Detect which cell encompasses the target text, then output its (X, Y) center coordinate. 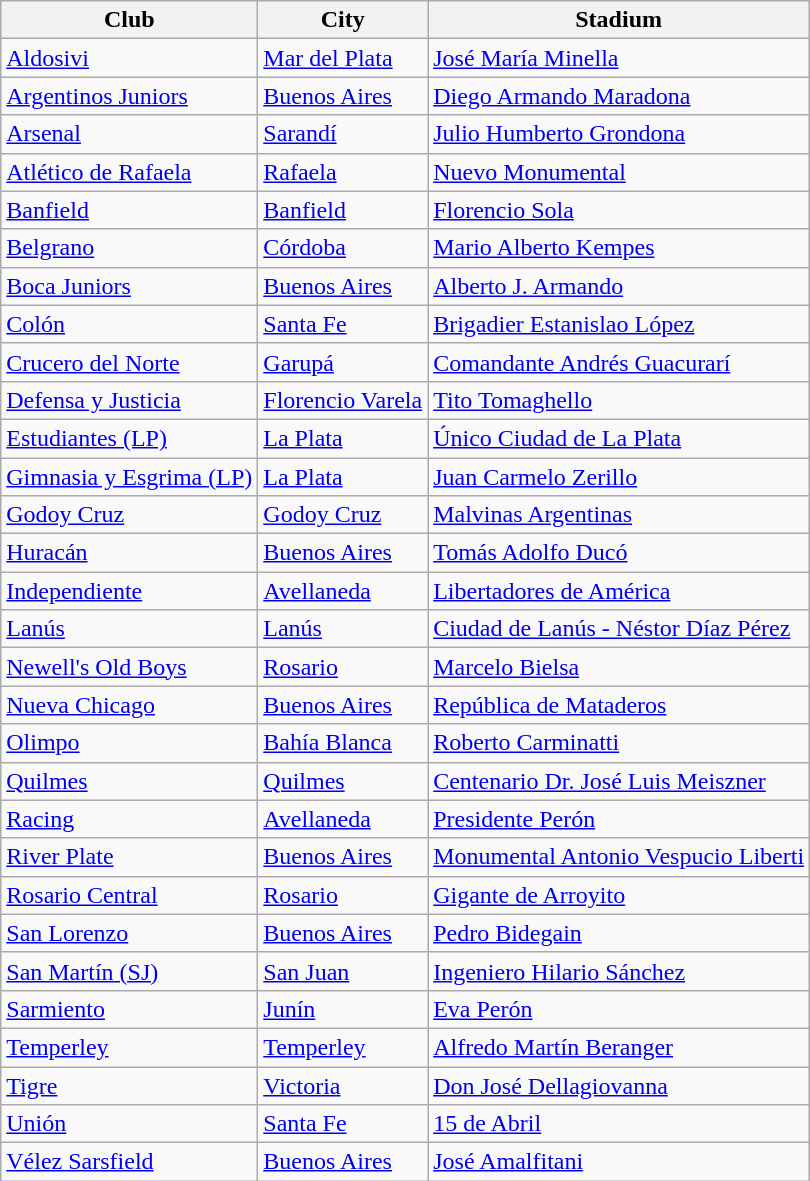
Bahía Blanca (343, 743)
River Plate (130, 857)
Ingeniero Hilario Sánchez (619, 971)
Victoria (343, 1085)
Garupá (343, 362)
Presidente Perón (619, 819)
Argentinos Juniors (130, 96)
Nueva Chicago (130, 705)
Alfredo Martín Beranger (619, 1047)
Gimnasia y Esgrima (LP) (130, 477)
Juan Carmelo Zerillo (619, 477)
Stadium (619, 20)
Atlético de Rafaela (130, 172)
San Lorenzo (130, 933)
Monumental Antonio Vespucio Liberti (619, 857)
Alberto J. Armando (619, 286)
Gigante de Arroyito (619, 895)
Brigadier Estanislao López (619, 324)
Tito Tomaghello (619, 400)
José Amalfitani (619, 1162)
Rosario Central (130, 895)
Sarmiento (130, 1009)
Boca Juniors (130, 286)
San Martín (SJ) (130, 971)
Ciudad de Lanús - Néstor Díaz Pérez (619, 629)
Tomás Adolfo Ducó (619, 553)
Huracán (130, 553)
Arsenal (130, 134)
República de Mataderos (619, 705)
Vélez Sarsfield (130, 1162)
Nuevo Monumental (619, 172)
Club (130, 20)
Comandante Andrés Guacurarí (619, 362)
Sarandí (343, 134)
Pedro Bidegain (619, 933)
Colón (130, 324)
Único Ciudad de La Plata (619, 438)
Junín (343, 1009)
Julio Humberto Grondona (619, 134)
Olimpo (130, 743)
Newell's Old Boys (130, 667)
Córdoba (343, 248)
Centenario Dr. José Luis Meiszner (619, 781)
Belgrano (130, 248)
Defensa y Justicia (130, 400)
Tigre (130, 1085)
Aldosivi (130, 58)
Independiente (130, 591)
Florencio Varela (343, 400)
Libertadores de América (619, 591)
Eva Perón (619, 1009)
Roberto Carminatti (619, 743)
City (343, 20)
Mario Alberto Kempes (619, 248)
Malvinas Argentinas (619, 515)
Florencio Sola (619, 210)
Rafaela (343, 172)
Estudiantes (LP) (130, 438)
San Juan (343, 971)
Racing (130, 819)
Marcelo Bielsa (619, 667)
Mar del Plata (343, 58)
Don José Dellagiovanna (619, 1085)
José María Minella (619, 58)
Diego Armando Maradona (619, 96)
Crucero del Norte (130, 362)
Unión (130, 1124)
15 de Abril (619, 1124)
